Find where the given text appears and provide that cell's center as [x, y] coordinate. 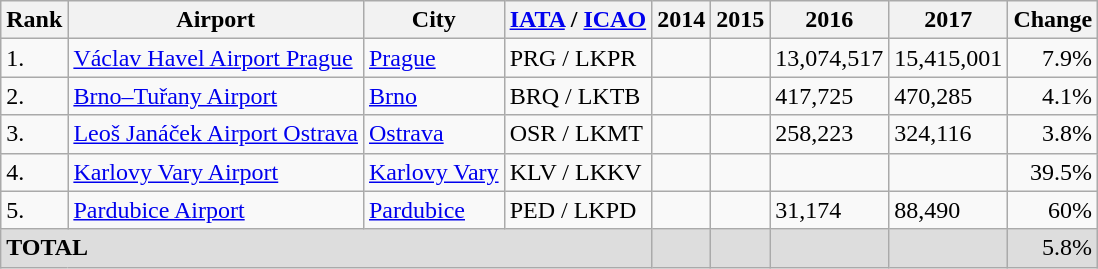
5.8% [1053, 248]
13,074,517 [830, 58]
BRQ / LKTB [578, 96]
7.9% [1053, 58]
258,223 [830, 134]
3.8% [1053, 134]
Pardubice [434, 210]
Airport [216, 20]
Karlovy Vary Airport [216, 172]
3. [34, 134]
4. [34, 172]
88,490 [948, 210]
Change [1053, 20]
470,285 [948, 96]
324,116 [948, 134]
4.1% [1053, 96]
Brno [434, 96]
Rank [34, 20]
31,174 [830, 210]
Ostrava [434, 134]
PRG / LKPR [578, 58]
15,415,001 [948, 58]
2015 [740, 20]
2014 [682, 20]
Václav Havel Airport Prague [216, 58]
City [434, 20]
5. [34, 210]
2016 [830, 20]
Pardubice Airport [216, 210]
KLV / LKKV [578, 172]
OSR / LKMT [578, 134]
IATA / ICAO [578, 20]
Prague [434, 58]
417,725 [830, 96]
Leoš Janáček Airport Ostrava [216, 134]
60% [1053, 210]
Brno–Tuřany Airport [216, 96]
TOTAL [326, 248]
2. [34, 96]
Karlovy Vary [434, 172]
PED / LKPD [578, 210]
1. [34, 58]
39.5% [1053, 172]
2017 [948, 20]
